Extract the (x, y) coordinate from the center of the cell holding the provided text.  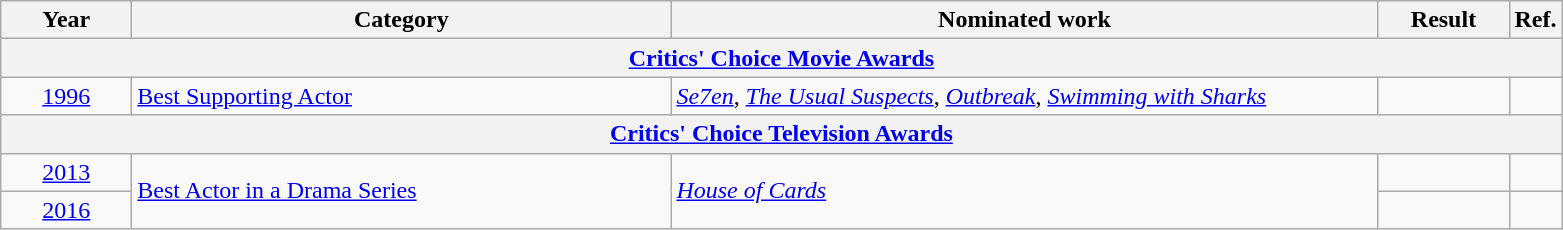
Critics' Choice Television Awards (782, 134)
House of Cards (1024, 191)
Best Supporting Actor (402, 96)
Best Actor in a Drama Series (402, 191)
1996 (66, 96)
Se7en, The Usual Suspects, Outbreak, Swimming with Sharks (1024, 96)
2016 (66, 210)
Critics' Choice Movie Awards (782, 58)
Ref. (1536, 20)
Category (402, 20)
2013 (66, 172)
Result (1444, 20)
Year (66, 20)
Nominated work (1024, 20)
